Scan for the cell matching the given text and deliver its (x, y) coordinate at center. 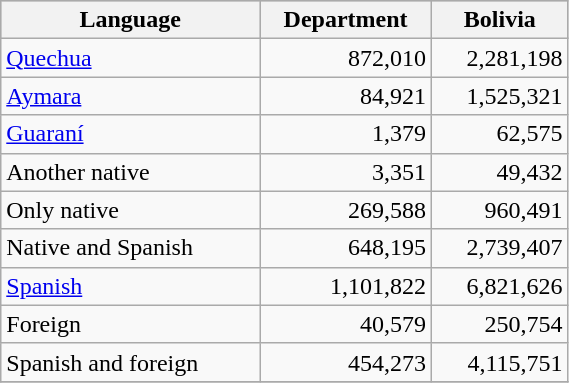
Aymara (130, 96)
960,491 (500, 210)
648,195 (346, 248)
454,273 (346, 362)
6,821,626 (500, 286)
Native and Spanish (130, 248)
Quechua (130, 58)
1,379 (346, 134)
872,010 (346, 58)
Spanish (130, 286)
40,579 (346, 324)
Foreign (130, 324)
49,432 (500, 172)
2,739,407 (500, 248)
62,575 (500, 134)
Another native (130, 172)
3,351 (346, 172)
1,101,822 (346, 286)
Department (346, 20)
2,281,198 (500, 58)
Bolivia (500, 20)
250,754 (500, 324)
269,588 (346, 210)
Language (130, 20)
Spanish and foreign (130, 362)
1,525,321 (500, 96)
Guaraní (130, 134)
4,115,751 (500, 362)
84,921 (346, 96)
Only native (130, 210)
